Detect which cell encompasses the target text, then output its (X, Y) center coordinate. 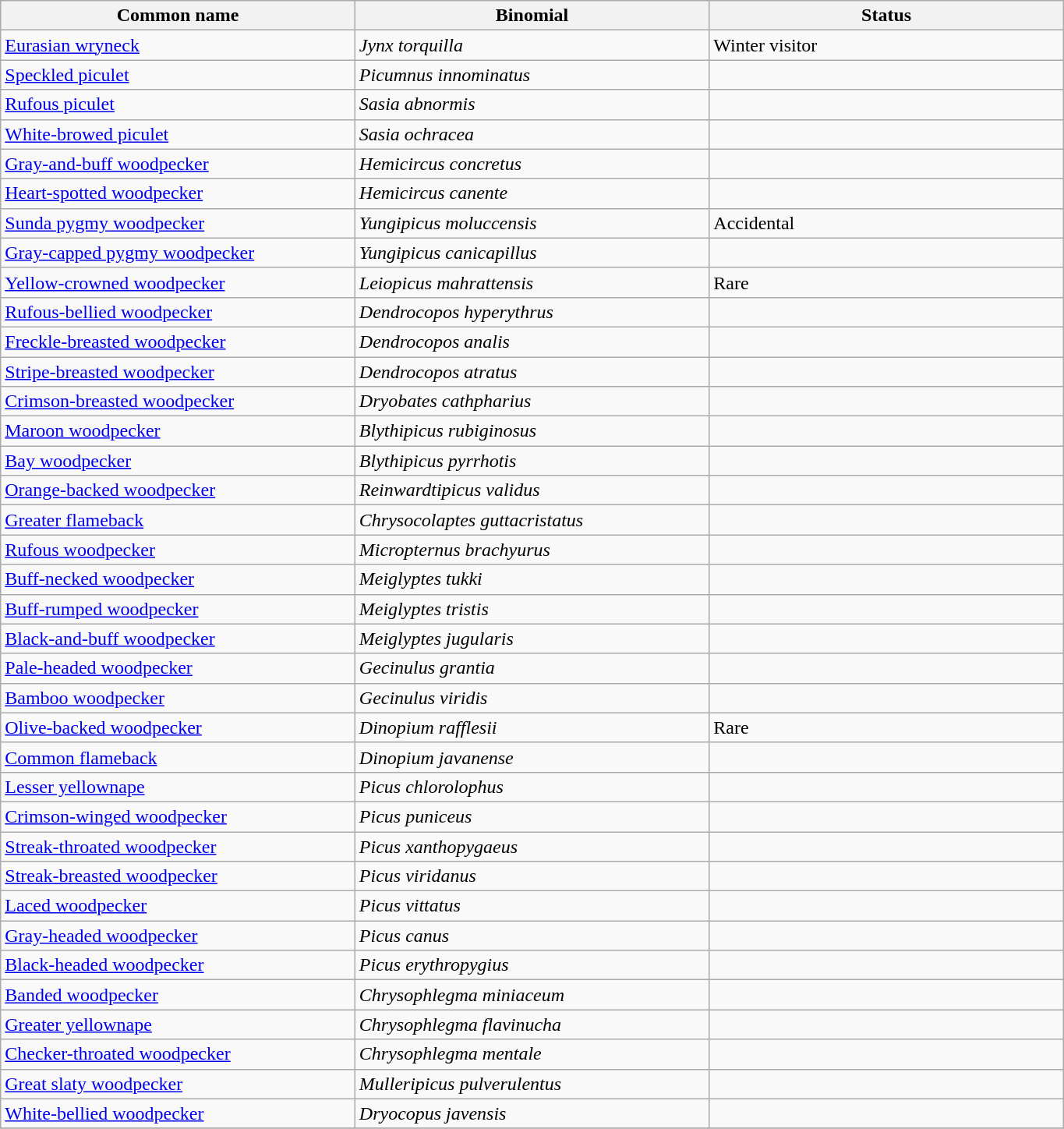
Blythipicus rubiginosus (532, 431)
Yungipicus moluccensis (532, 223)
Checker-throated woodpecker (178, 1054)
Dryocopus javensis (532, 1113)
Bay woodpecker (178, 461)
Laced woodpecker (178, 906)
White-browed piculet (178, 134)
Pale-headed woodpecker (178, 668)
Dendrocopos hyperythrus (532, 312)
Rufous-bellied woodpecker (178, 312)
Picus chlorolophus (532, 787)
Eurasian wryneck (178, 45)
Picus erythropygius (532, 965)
Dendrocopos atratus (532, 372)
Olive-backed woodpecker (178, 727)
Sasia ochracea (532, 134)
Gray-and-buff woodpecker (178, 164)
Winter visitor (887, 45)
Picus viridanus (532, 876)
Banded woodpecker (178, 995)
Chrysocolaptes guttacristatus (532, 520)
Black-and-buff woodpecker (178, 639)
Dinopium javanense (532, 757)
Common name (178, 16)
Leiopicus mahrattensis (532, 282)
Picumnus innominatus (532, 75)
Dinopium rafflesii (532, 727)
Hemicircus concretus (532, 164)
Blythipicus pyrrhotis (532, 461)
Maroon woodpecker (178, 431)
Black-headed woodpecker (178, 965)
Rufous piculet (178, 104)
Buff-necked woodpecker (178, 579)
Gray-headed woodpecker (178, 936)
Micropternus brachyurus (532, 550)
Gray-capped pygmy woodpecker (178, 253)
Common flameback (178, 757)
Gecinulus viridis (532, 698)
Great slaty woodpecker (178, 1084)
Stripe-breasted woodpecker (178, 372)
Gecinulus grantia (532, 668)
Sunda pygmy woodpecker (178, 223)
Picus vittatus (532, 906)
Meiglyptes tukki (532, 579)
Greater yellownape (178, 1025)
Streak-throated woodpecker (178, 846)
Rufous woodpecker (178, 550)
Jynx torquilla (532, 45)
Chrysophlegma mentale (532, 1054)
Crimson-winged woodpecker (178, 816)
Status (887, 16)
White-bellied woodpecker (178, 1113)
Hemicircus canente (532, 193)
Chrysophlegma miniaceum (532, 995)
Orange-backed woodpecker (178, 490)
Streak-breasted woodpecker (178, 876)
Binomial (532, 16)
Picus xanthopygaeus (532, 846)
Dendrocopos analis (532, 342)
Accidental (887, 223)
Picus canus (532, 936)
Bamboo woodpecker (178, 698)
Freckle-breasted woodpecker (178, 342)
Lesser yellownape (178, 787)
Buff-rumped woodpecker (178, 609)
Reinwardtipicus validus (532, 490)
Meiglyptes jugularis (532, 639)
Yungipicus canicapillus (532, 253)
Greater flameback (178, 520)
Heart-spotted woodpecker (178, 193)
Crimson-breasted woodpecker (178, 402)
Picus puniceus (532, 816)
Chrysophlegma flavinucha (532, 1025)
Yellow-crowned woodpecker (178, 282)
Speckled piculet (178, 75)
Dryobates cathpharius (532, 402)
Mulleripicus pulverulentus (532, 1084)
Meiglyptes tristis (532, 609)
Sasia abnormis (532, 104)
